Provide the [x, y] coordinate of the cell's center where the given text is located.  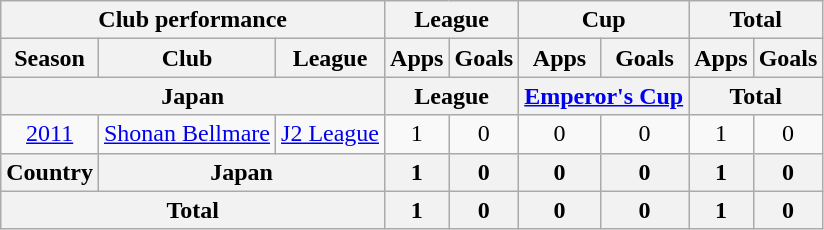
Club [186, 58]
Season [50, 58]
J2 League [330, 134]
Shonan Bellmare [186, 134]
Cup [604, 20]
Club performance [193, 20]
Emperor's Cup [604, 96]
Country [50, 172]
2011 [50, 134]
